Provide the [X, Y] coordinate of the cell's center where the given text is located.  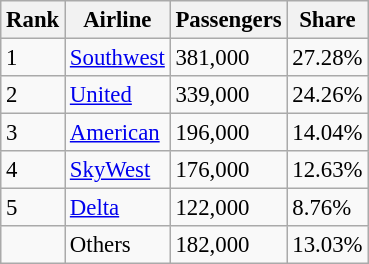
Share [328, 20]
Delta [118, 208]
196,000 [228, 133]
United [118, 95]
Passengers [228, 20]
27.28% [328, 58]
8.76% [328, 208]
12.63% [328, 170]
Airline [118, 20]
4 [33, 170]
3 [33, 133]
24.26% [328, 95]
SkyWest [118, 170]
339,000 [228, 95]
Others [118, 245]
381,000 [228, 58]
122,000 [228, 208]
Rank [33, 20]
Southwest [118, 58]
American [118, 133]
182,000 [228, 245]
2 [33, 95]
13.03% [328, 245]
176,000 [228, 170]
5 [33, 208]
1 [33, 58]
14.04% [328, 133]
